Output the [X, Y] coordinate of the center of the cell containing the given text.  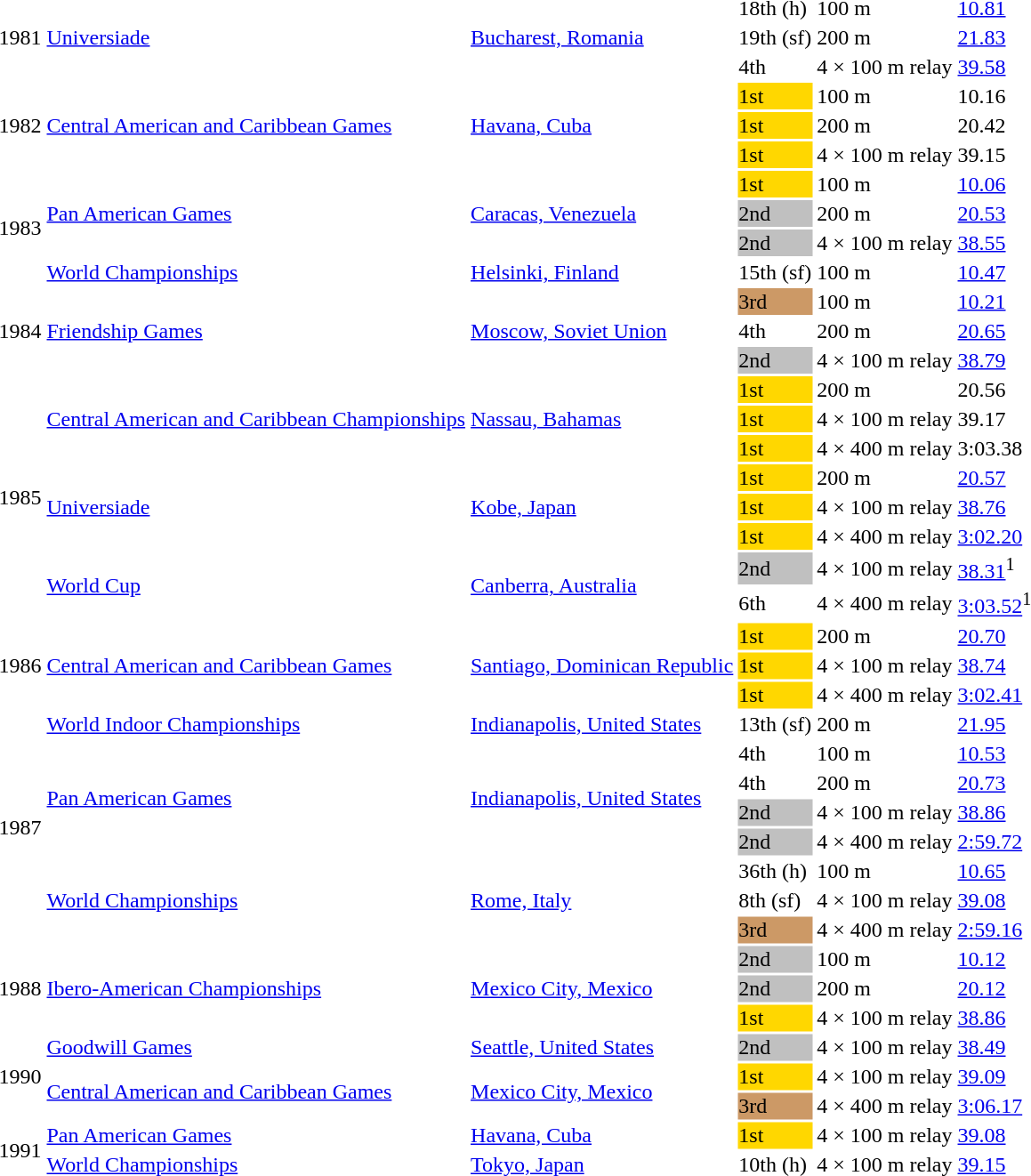
19th (sf) [776, 37]
World Indoor Championships [256, 724]
Goodwill Games [256, 1047]
Central American and Caribbean Championships [256, 419]
Seattle, United States [602, 1047]
Nassau, Bahamas [602, 419]
Moscow, Soviet Union [602, 331]
36th (h) [776, 871]
Rome, Italy [602, 900]
Canberra, Australia [602, 586]
6th [776, 603]
Friendship Games [256, 331]
Ibero-American Championships [256, 988]
Helsinki, Finland [602, 272]
8th (sf) [776, 900]
15th (sf) [776, 272]
Caracas, Venezuela [602, 213]
World Cup [256, 586]
Universiade [256, 507]
13th (sf) [776, 724]
Santiago, Dominican Republic [602, 665]
Kobe, Japan [602, 507]
